Detect which cell encompasses the target text, then output its (x, y) center coordinate. 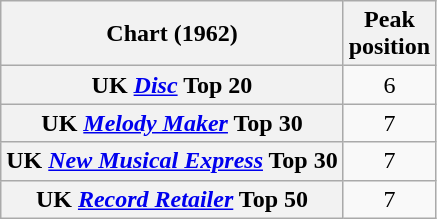
Chart (1962) (172, 34)
Peakposition (389, 34)
UK Melody Maker Top 30 (172, 123)
UK Record Retailer Top 50 (172, 199)
UK Disc Top 20 (172, 85)
UK New Musical Express Top 30 (172, 161)
6 (389, 85)
